Determine the (x, y) coordinate at the center of the cell enclosing the given text.  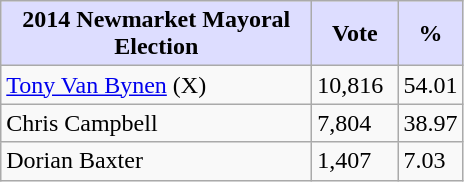
7.03 (430, 161)
Chris Campbell (156, 123)
% (430, 34)
10,816 (355, 85)
2014 Newmarket Mayoral Election (156, 34)
Dorian Baxter (156, 161)
Vote (355, 34)
7,804 (355, 123)
54.01 (430, 85)
38.97 (430, 123)
1,407 (355, 161)
Tony Van Bynen (X) (156, 85)
